Identify which cell holds the provided text, then report its [x, y] central coordinate. 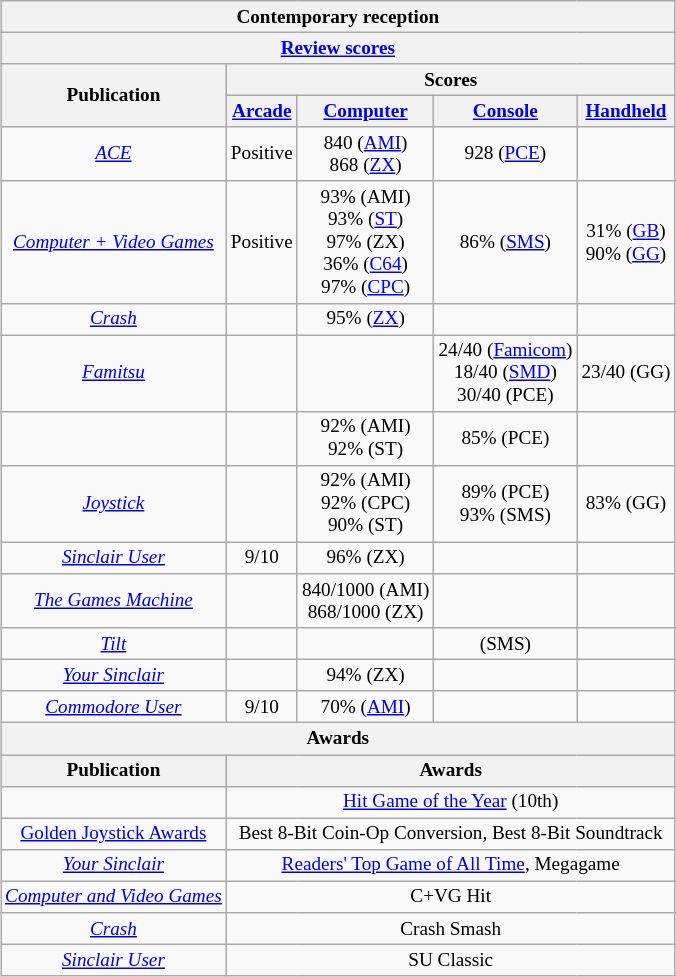
840/1000 (AMI) 868/1000 (ZX) [366, 601]
23/40 (GG) [626, 374]
Computer and Video Games [114, 897]
Tilt [114, 644]
85% (PCE) [506, 438]
Arcade [262, 112]
Scores [450, 80]
Review scores [338, 48]
Commodore User [114, 707]
Famitsu [114, 374]
SU Classic [450, 960]
Contemporary reception [338, 17]
31% (GB) 90% (GG) [626, 242]
Best 8-Bit Coin-Op Conversion, Best 8-Bit Soundtrack [450, 834]
ACE [114, 154]
C+VG Hit [450, 897]
89% (PCE) 93% (SMS) [506, 504]
92% (AMI) 92% (ST) [366, 438]
928 (PCE) [506, 154]
96% (ZX) [366, 558]
The Games Machine [114, 601]
(SMS) [506, 644]
86% (SMS) [506, 242]
Golden Joystick Awards [114, 834]
Handheld [626, 112]
Crash Smash [450, 929]
Joystick [114, 504]
Computer [366, 112]
24/40 (Famicom) 18/40 (SMD) 30/40 (PCE) [506, 374]
Readers' Top Game of All Time, Megagame [450, 865]
93% (AMI) 93% (ST) 97% (ZX) 36% (C64) 97% (CPC) [366, 242]
83% (GG) [626, 504]
Computer + Video Games [114, 242]
95% (ZX) [366, 319]
Hit Game of the Year (10th) [450, 802]
840 (AMI) 868 (ZX) [366, 154]
92% (AMI) 92% (CPC) 90% (ST) [366, 504]
Console [506, 112]
70% (AMI) [366, 707]
94% (ZX) [366, 676]
